Search for the cell housing the specified text and yield its [X, Y] center coordinate. 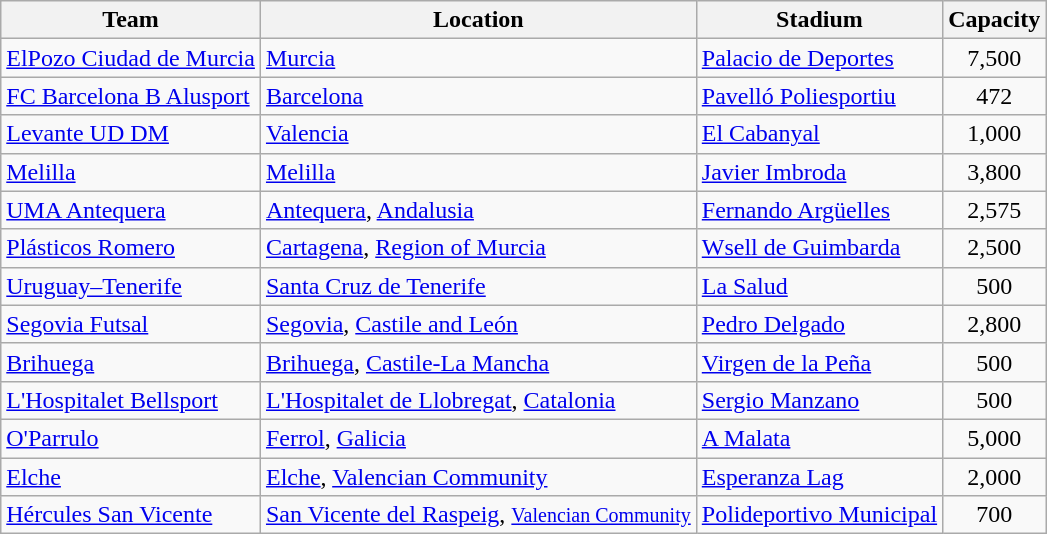
3,800 [994, 172]
2,500 [994, 248]
L'Hospitalet de Llobregat, Catalonia [478, 400]
700 [994, 515]
Brihuega [131, 362]
Team [131, 20]
Sergio Manzano [819, 400]
Fernando Argüelles [819, 210]
Esperanza Lag [819, 477]
Ferrol, Galicia [478, 438]
Antequera, Andalusia [478, 210]
La Salud [819, 286]
Wsell de Guimbarda [819, 248]
Javier Imbroda [819, 172]
2,800 [994, 324]
Elche [131, 477]
1,000 [994, 134]
Barcelona [478, 96]
FC Barcelona B Alusport [131, 96]
L'Hospitalet Bellsport [131, 400]
Valencia [478, 134]
472 [994, 96]
Segovia, Castile and León [478, 324]
Hércules San Vicente [131, 515]
A Malata [819, 438]
Stadium [819, 20]
Pavelló Poliesportiu [819, 96]
2,575 [994, 210]
El Cabanyal [819, 134]
Elche, Valencian Community [478, 477]
Virgen de la Peña [819, 362]
Capacity [994, 20]
Palacio de Deportes [819, 58]
ElPozo Ciudad de Murcia [131, 58]
Levante UD DM [131, 134]
San Vicente del Raspeig, Valencian Community [478, 515]
Polideportivo Municipal [819, 515]
2,000 [994, 477]
Uruguay–Tenerife [131, 286]
Cartagena, Region of Murcia [478, 248]
Brihuega, Castile-La Mancha [478, 362]
Segovia Futsal [131, 324]
5,000 [994, 438]
Murcia [478, 58]
Location [478, 20]
Santa Cruz de Tenerife [478, 286]
O'Parrulo [131, 438]
Plásticos Romero [131, 248]
Pedro Delgado [819, 324]
7,500 [994, 58]
UMA Antequera [131, 210]
